Determine the [X, Y] coordinate at the center of the cell enclosing the given text.  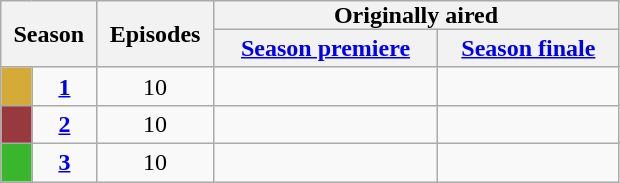
Season finale [528, 48]
3 [64, 162]
2 [64, 124]
1 [64, 86]
Season premiere [326, 48]
Season [49, 34]
Episodes [155, 34]
Originally aired [416, 15]
